Detect which cell encompasses the target text, then output its (X, Y) center coordinate. 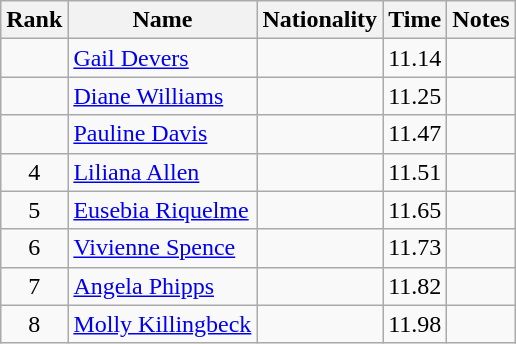
11.65 (415, 210)
Rank (34, 20)
4 (34, 172)
Liliana Allen (162, 172)
Name (162, 20)
5 (34, 210)
Nationality (320, 20)
7 (34, 286)
Diane Williams (162, 96)
11.73 (415, 248)
8 (34, 324)
6 (34, 248)
Pauline Davis (162, 134)
Gail Devers (162, 58)
11.51 (415, 172)
11.14 (415, 58)
Molly Killingbeck (162, 324)
Notes (481, 20)
11.98 (415, 324)
11.82 (415, 286)
Vivienne Spence (162, 248)
11.25 (415, 96)
11.47 (415, 134)
Time (415, 20)
Angela Phipps (162, 286)
Eusebia Riquelme (162, 210)
